Identify which cell holds the provided text, then report its (X, Y) central coordinate. 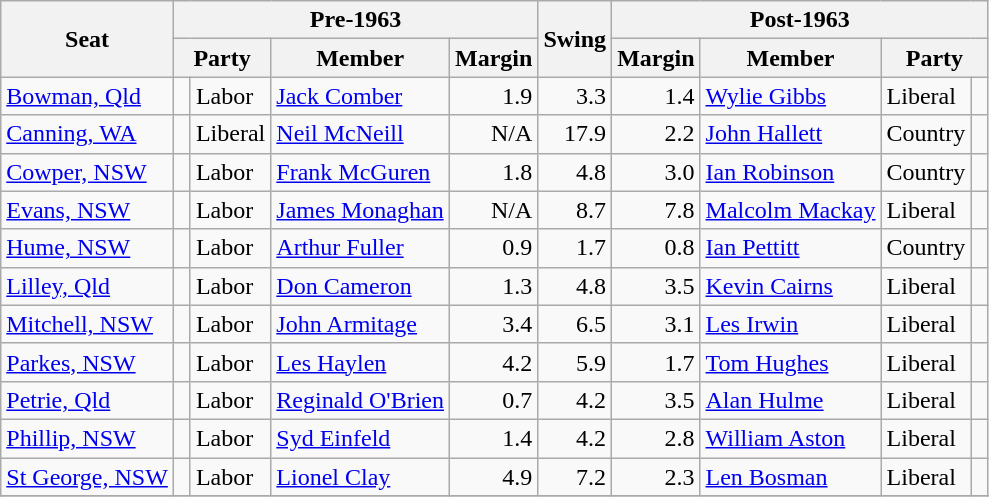
Les Haylen (360, 362)
7.8 (656, 210)
5.9 (575, 362)
Seat (88, 39)
Neil McNeill (360, 134)
Kevin Cairns (790, 286)
Ian Robinson (790, 172)
William Aston (790, 438)
3.4 (493, 324)
1.3 (493, 286)
7.2 (575, 477)
Mitchell, NSW (88, 324)
Malcolm Mackay (790, 210)
Tom Hughes (790, 362)
Evans, NSW (88, 210)
Pre-1963 (355, 20)
St George, NSW (88, 477)
Post-1963 (800, 20)
Ian Pettitt (790, 248)
8.7 (575, 210)
6.5 (575, 324)
Swing (575, 39)
Les Irwin (790, 324)
Hume, NSW (88, 248)
4.9 (493, 477)
Bowman, Qld (88, 96)
2.8 (656, 438)
John Hallett (790, 134)
Parkes, NSW (88, 362)
3.3 (575, 96)
3.1 (656, 324)
Alan Hulme (790, 400)
Syd Einfeld (360, 438)
1.8 (493, 172)
2.2 (656, 134)
0.8 (656, 248)
Phillip, NSW (88, 438)
2.3 (656, 477)
Reginald O'Brien (360, 400)
John Armitage (360, 324)
Lilley, Qld (88, 286)
3.0 (656, 172)
Lionel Clay (360, 477)
1.9 (493, 96)
Jack Comber (360, 96)
Don Cameron (360, 286)
James Monaghan (360, 210)
Petrie, Qld (88, 400)
Arthur Fuller (360, 248)
Wylie Gibbs (790, 96)
0.9 (493, 248)
0.7 (493, 400)
Canning, WA (88, 134)
Frank McGuren (360, 172)
17.9 (575, 134)
Len Bosman (790, 477)
Cowper, NSW (88, 172)
